Capture the cell that displays the provided text and extract its (x, y) central coordinate. 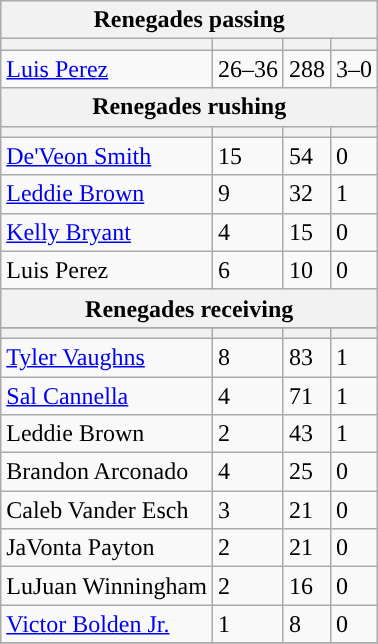
10 (306, 270)
6 (248, 270)
288 (306, 69)
Renegades rushing (190, 107)
De'Veon Smith (107, 156)
3 (248, 510)
83 (306, 357)
Victor Bolden Jr. (107, 624)
LuJuan Winningham (107, 586)
Brandon Arconado (107, 472)
Tyler Vaughns (107, 357)
Sal Cannella (107, 395)
26–36 (248, 69)
54 (306, 156)
43 (306, 434)
Renegades passing (190, 20)
Kelly Bryant (107, 232)
9 (248, 194)
71 (306, 395)
Renegades receiving (190, 308)
JaVonta Payton (107, 548)
16 (306, 586)
25 (306, 472)
3–0 (354, 69)
Caleb Vander Esch (107, 510)
32 (306, 194)
